For the text-containing cell, return its midpoint in (X, Y) coordinate format. 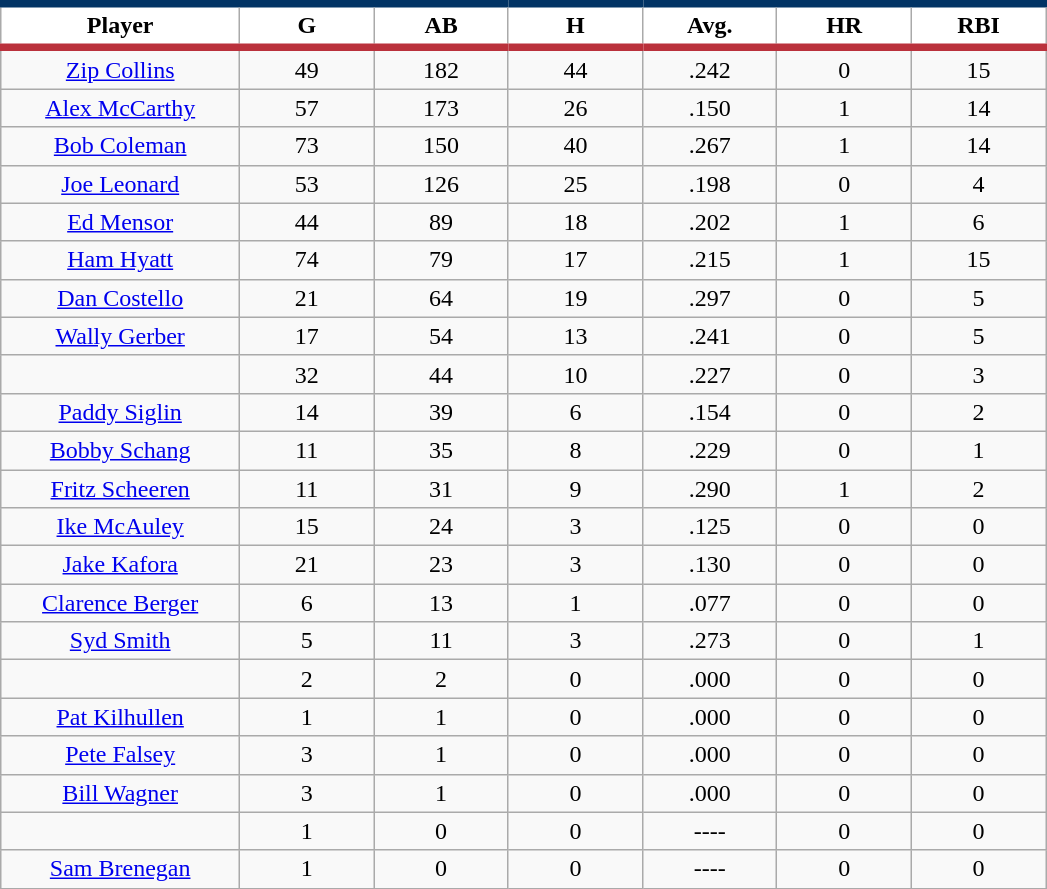
54 (441, 336)
Zip Collins (120, 68)
Dan Costello (120, 298)
Bob Coleman (120, 146)
74 (307, 260)
9 (575, 489)
.215 (710, 260)
Syd Smith (120, 641)
40 (575, 146)
.150 (710, 108)
Sam Brenegan (120, 869)
.267 (710, 146)
.077 (710, 603)
19 (575, 298)
150 (441, 146)
31 (441, 489)
Alex McCarthy (120, 108)
.290 (710, 489)
10 (575, 374)
79 (441, 260)
.273 (710, 641)
182 (441, 68)
Player (120, 26)
Wally Gerber (120, 336)
.229 (710, 450)
8 (575, 450)
32 (307, 374)
39 (441, 412)
H (575, 26)
25 (575, 184)
Joe Leonard (120, 184)
Fritz Scheeren (120, 489)
.297 (710, 298)
35 (441, 450)
.202 (710, 222)
Clarence Berger (120, 603)
18 (575, 222)
49 (307, 68)
Avg. (710, 26)
.154 (710, 412)
4 (978, 184)
53 (307, 184)
126 (441, 184)
173 (441, 108)
Ike McAuley (120, 527)
23 (441, 565)
73 (307, 146)
Ham Hyatt (120, 260)
G (307, 26)
Pete Falsey (120, 755)
Ed Mensor (120, 222)
.241 (710, 336)
.242 (710, 68)
RBI (978, 26)
89 (441, 222)
24 (441, 527)
64 (441, 298)
Bill Wagner (120, 793)
Paddy Siglin (120, 412)
26 (575, 108)
Bobby Schang (120, 450)
AB (441, 26)
Pat Kilhullen (120, 717)
.198 (710, 184)
HR (844, 26)
57 (307, 108)
.130 (710, 565)
Jake Kafora (120, 565)
.227 (710, 374)
.125 (710, 527)
